Detect which cell encompasses the target text, then output its (X, Y) center coordinate. 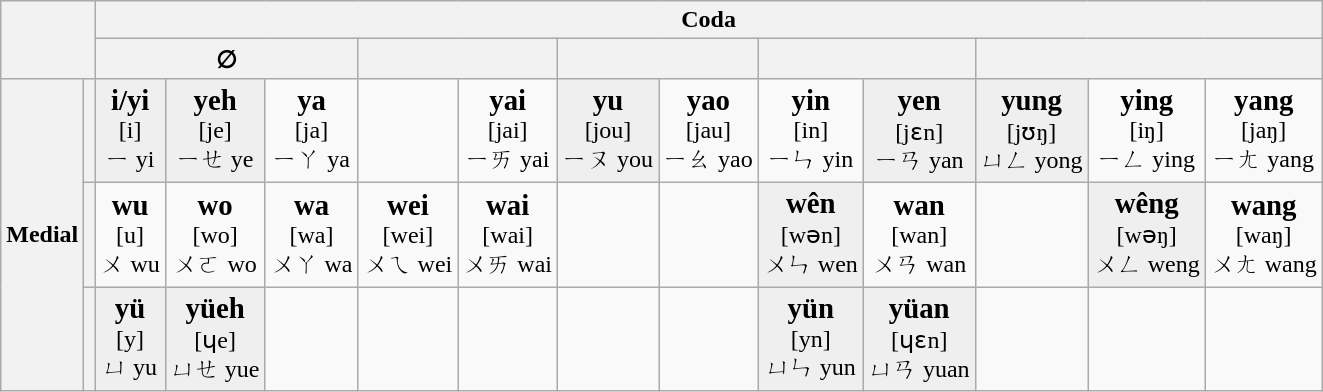
i/yi[i]ㄧ yi (130, 130)
yin[in]ㄧㄣ yin (810, 130)
Coda (708, 20)
wa[wa]ㄨㄚ wa (312, 234)
wan[wan]ㄨㄢ wan (919, 234)
yang[jaŋ]ㄧㄤ yang (1264, 130)
wo[wo]ㄨㄛ wo (215, 234)
wei[wei]ㄨㄟ wei (408, 234)
yung[jʊŋ]ㄩㄥ yong (1032, 130)
yeh[je]ㄧㄝ ye (215, 130)
wên[wən]ㄨㄣ wen (810, 234)
yen[jɛn]ㄧㄢ yan (919, 130)
yüan[ɥɛn]ㄩㄢ yuan (919, 338)
ya[ja]ㄧㄚ ya (312, 130)
wêng[wəŋ]ㄨㄥ weng (1146, 234)
yü[y]ㄩ yu (130, 338)
yu[jou]ㄧㄡ you (608, 130)
wang[waŋ]ㄨㄤ wang (1264, 234)
yao[jau]ㄧㄠ yao (709, 130)
yai[jai]ㄧㄞ yai (508, 130)
Medial (42, 234)
ying[iŋ]ㄧㄥ ying (1146, 130)
∅ (226, 59)
yüeh[ɥe]ㄩㄝ yue (215, 338)
yün[yn]ㄩㄣ yun (810, 338)
wu[u]ㄨ wu (130, 234)
wai[wai]ㄨㄞ wai (508, 234)
